Find where the given text appears and provide that cell's center as [X, Y] coordinate. 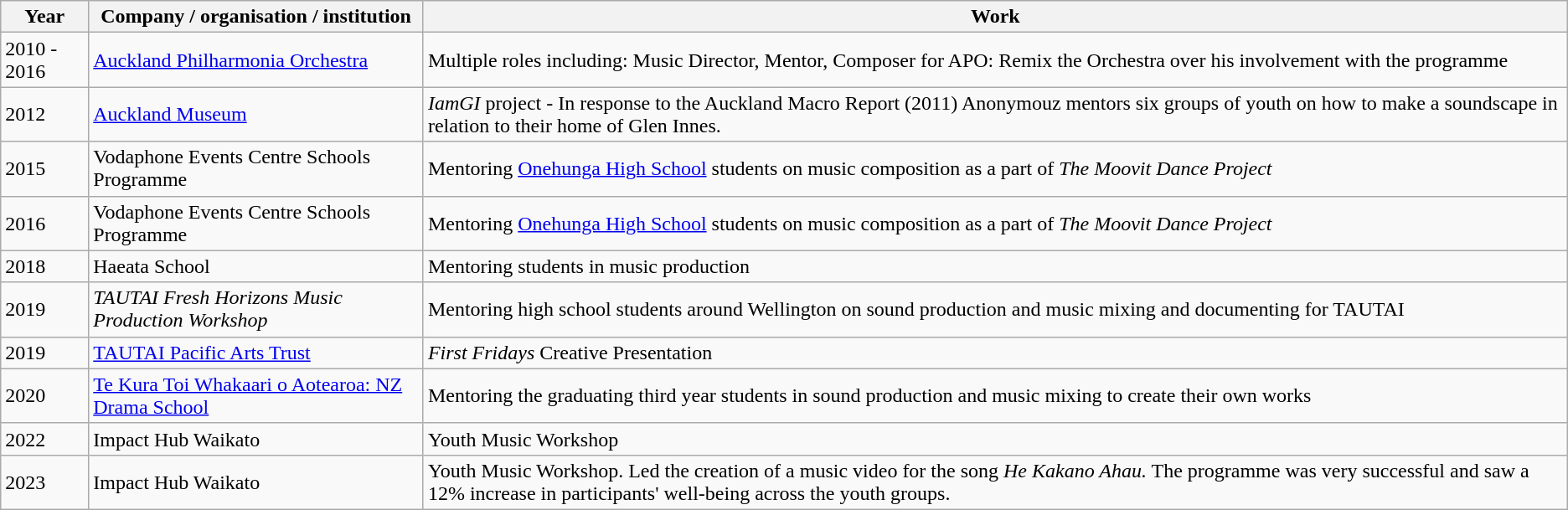
Mentoring high school students around Wellington on sound production and music mixing and documenting for TAUTAI [995, 310]
2020 [45, 395]
Te Kura Toi Whakaari o Aotearoa: NZ Drama School [256, 395]
Company / organisation / institution [256, 17]
Auckland Museum [256, 114]
2016 [45, 223]
2015 [45, 169]
Auckland Philharmonia Orchestra [256, 60]
First Fridays Creative Presentation [995, 353]
Year [45, 17]
Mentoring students in music production [995, 266]
2018 [45, 266]
Youth Music Workshop [995, 439]
2023 [45, 482]
Haeata School [256, 266]
2022 [45, 439]
Mentoring the graduating third year students in sound production and music mixing to create their own works [995, 395]
Multiple roles including: Music Director, Mentor, Composer for APO: Remix the Orchestra over his involvement with the programme [995, 60]
TAUTAI Pacific Arts Trust [256, 353]
2010 - 2016 [45, 60]
2012 [45, 114]
Work [995, 17]
TAUTAI Fresh Horizons Music Production Workshop [256, 310]
